Provide the [x, y] coordinate of the cell's center where the given text is located.  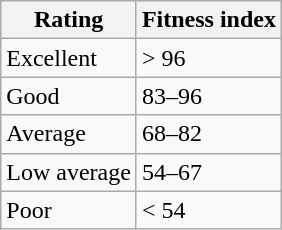
Poor [69, 210]
Rating [69, 20]
< 54 [208, 210]
Good [69, 96]
> 96 [208, 58]
Average [69, 134]
Excellent [69, 58]
68–82 [208, 134]
Fitness index [208, 20]
83–96 [208, 96]
Low average [69, 172]
54–67 [208, 172]
